Determine the (X, Y) coordinate at the center of the cell enclosing the given text.  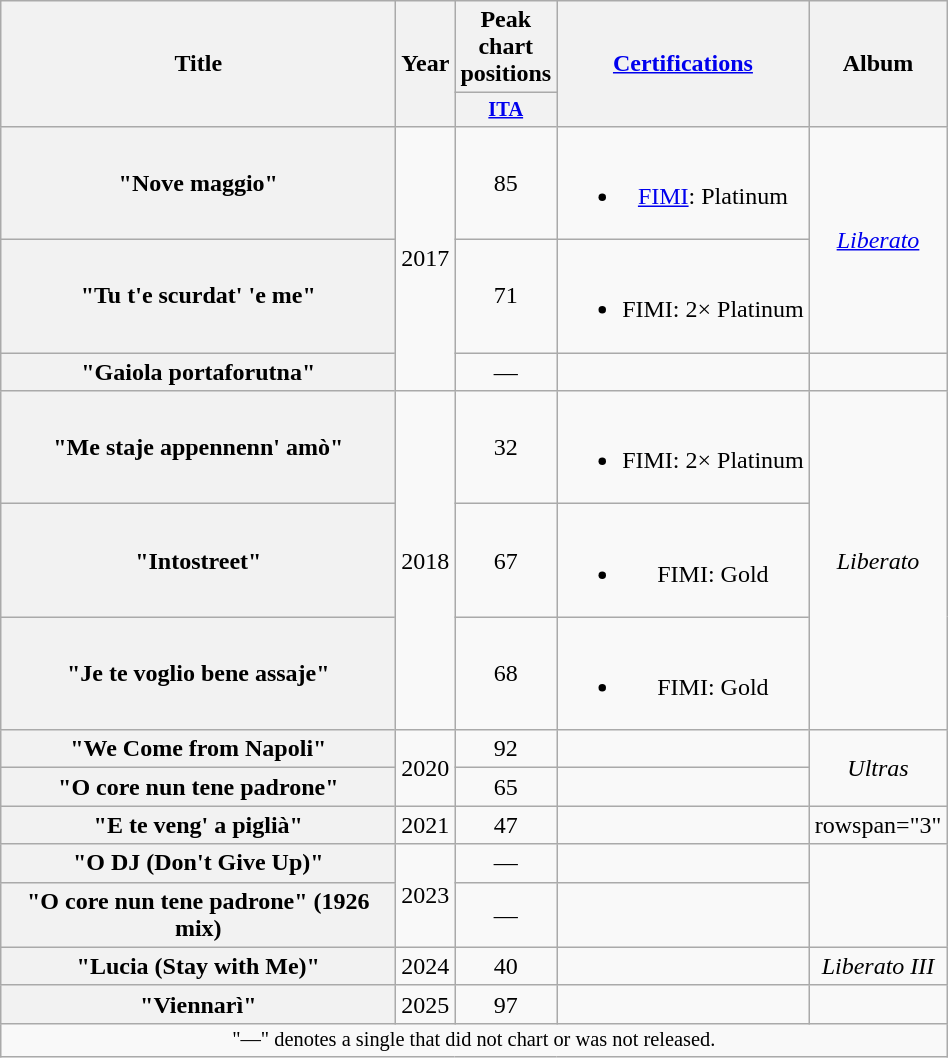
"We Come from Napoli" (198, 749)
32 (506, 448)
85 (506, 182)
92 (506, 749)
"O DJ (Don't Give Up)" (198, 863)
"O core nun tene padrone" (198, 787)
Title (198, 64)
2020 (426, 768)
Peak chart positions (506, 47)
FIMI: Platinum (684, 182)
Year (426, 64)
rowspan="3" (878, 825)
68 (506, 674)
Album (878, 64)
"E te veng' a piglià" (198, 825)
"Gaiola portaforutna" (198, 372)
67 (506, 560)
2024 (426, 966)
"Nove maggio" (198, 182)
2023 (426, 896)
"O core nun tene padrone" (1926 mix) (198, 914)
Ultras (878, 768)
97 (506, 1004)
Liberato III (878, 966)
"Intostreet" (198, 560)
"—" denotes a single that did not chart or was not released. (474, 1040)
2021 (426, 825)
"Viennarì" (198, 1004)
40 (506, 966)
"Me staje appennenn' amò" (198, 448)
2025 (426, 1004)
2018 (426, 560)
"Je te voglio bene assaje" (198, 674)
"Tu t'e scurdat' 'e me" (198, 296)
2017 (426, 258)
47 (506, 825)
"Lucia (Stay with Me)" (198, 966)
71 (506, 296)
Certifications (684, 64)
65 (506, 787)
ITA (506, 110)
